Provide the [x, y] coordinate of the cell's center where the given text is located.  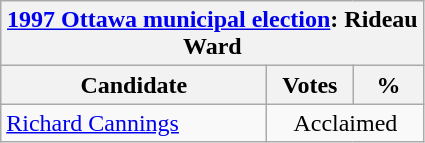
Acclaimed [346, 123]
1997 Ottawa municipal election: Rideau Ward [212, 34]
Richard Cannings [134, 123]
Candidate [134, 85]
% [388, 85]
Votes [310, 85]
